Capture the cell that displays the provided text and extract its [X, Y] central coordinate. 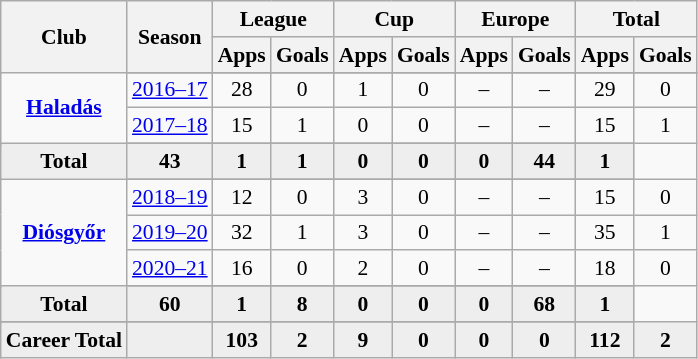
12 [242, 197]
2016–17 [170, 90]
2017–18 [170, 126]
Club [64, 36]
28 [242, 90]
Cup [394, 19]
Haladás [64, 108]
Season [170, 36]
8 [302, 304]
Career Total [64, 340]
68 [544, 304]
103 [242, 340]
Europe [516, 19]
44 [544, 162]
9 [363, 340]
60 [170, 304]
16 [242, 269]
112 [605, 340]
29 [605, 90]
18 [605, 269]
2020–21 [170, 269]
35 [605, 233]
2019–20 [170, 233]
43 [170, 162]
League [274, 19]
Diósgyőr [64, 232]
2018–19 [170, 197]
32 [242, 233]
